Find where the given text appears and provide that cell's center as (x, y) coordinate. 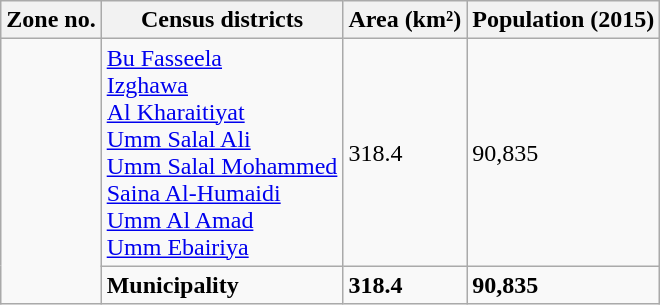
Bu Fasseela Izghawa Al Kharaitiyat Umm Salal Ali Umm Salal Mohammed Saina Al-Humaidi Umm Al Amad Umm Ebairiya (222, 152)
Municipality (222, 285)
Area (km²) (405, 20)
Population (2015) (564, 20)
Zone no. (51, 20)
Census districts (222, 20)
